Pinpoint the cell where the given text exists, returning its [x, y] midpoint coordinate. 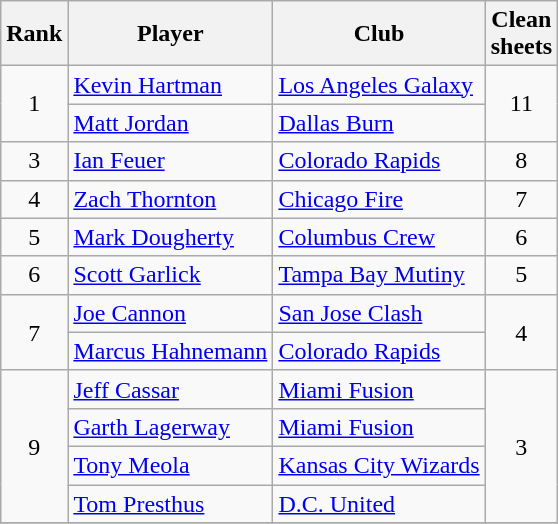
Zach Thornton [170, 199]
Ian Feuer [170, 161]
Tom Presthus [170, 503]
1 [34, 104]
Scott Garlick [170, 275]
San Jose Clash [379, 313]
Jeff Cassar [170, 389]
9 [34, 446]
Marcus Hahnemann [170, 351]
Mark Dougherty [170, 237]
Tony Meola [170, 465]
Dallas Burn [379, 123]
11 [521, 104]
Garth Lagerway [170, 427]
Rank [34, 34]
Player [170, 34]
Chicago Fire [379, 199]
8 [521, 161]
Tampa Bay Mutiny [379, 275]
Joe Cannon [170, 313]
D.C. United [379, 503]
Kansas City Wizards [379, 465]
Columbus Crew [379, 237]
Matt Jordan [170, 123]
Kevin Hartman [170, 85]
Los Angeles Galaxy [379, 85]
Club [379, 34]
Cleansheets [521, 34]
